From the cell containing the given text, extract its center point as (x, y) coordinate. 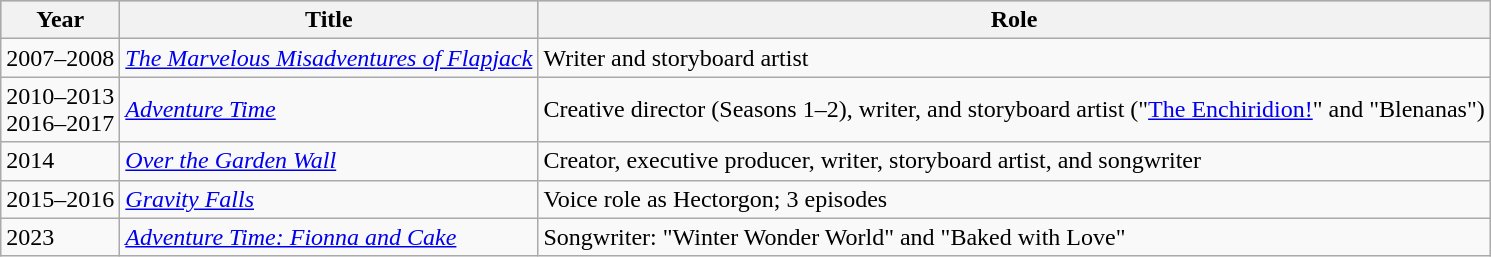
Year (60, 20)
Role (1014, 20)
Writer and storyboard artist (1014, 58)
2014 (60, 161)
2007–2008 (60, 58)
Adventure Time: Fionna and Cake (329, 237)
2023 (60, 237)
The Marvelous Misadventures of Flapjack (329, 58)
2015–2016 (60, 199)
Creative director (Seasons 1–2), writer, and storyboard artist ("The Enchiridion!" and "Blenanas") (1014, 110)
Adventure Time (329, 110)
Creator, executive producer, writer, storyboard artist, and songwriter (1014, 161)
Songwriter: "Winter Wonder World" and "Baked with Love" (1014, 237)
Over the Garden Wall (329, 161)
Voice role as Hectorgon; 3 episodes (1014, 199)
Title (329, 20)
2010–20132016–2017 (60, 110)
Gravity Falls (329, 199)
